Return (x, y) of the center of cell containing provided text 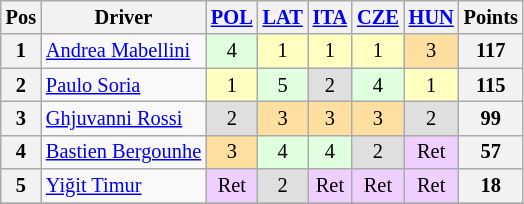
HUN (432, 17)
Pos (21, 17)
Points (491, 17)
Driver (124, 17)
Ghjuvanni Rossi (124, 118)
ITA (330, 17)
57 (491, 152)
18 (491, 186)
99 (491, 118)
CZE (378, 17)
Yiğit Timur (124, 186)
POL (232, 17)
117 (491, 51)
LAT (283, 17)
Andrea Mabellini (124, 51)
Paulo Soria (124, 85)
Bastien Bergounhe (124, 152)
115 (491, 85)
